Return the [X, Y] coordinate for the center point of the cell that contains the specified text.  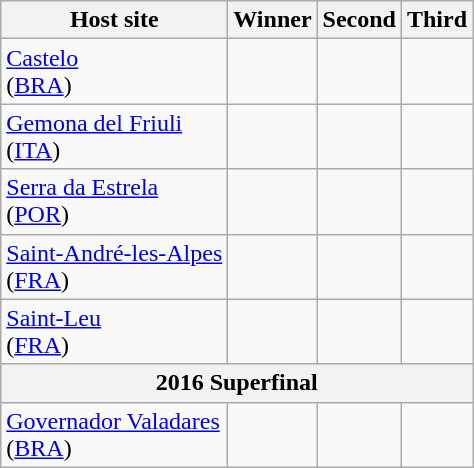
Saint-Leu (FRA) [114, 332]
2016 Superfinal [237, 383]
Winner [272, 20]
Gemona del Friuli (ITA) [114, 136]
Host site [114, 20]
Castelo (BRA) [114, 72]
Saint-André-les-Alpes (FRA) [114, 266]
Serra da Estrela (POR) [114, 202]
Governador Valadares (BRA) [114, 434]
Second [359, 20]
Third [436, 20]
